Detect which cell encompasses the target text, then output its [X, Y] center coordinate. 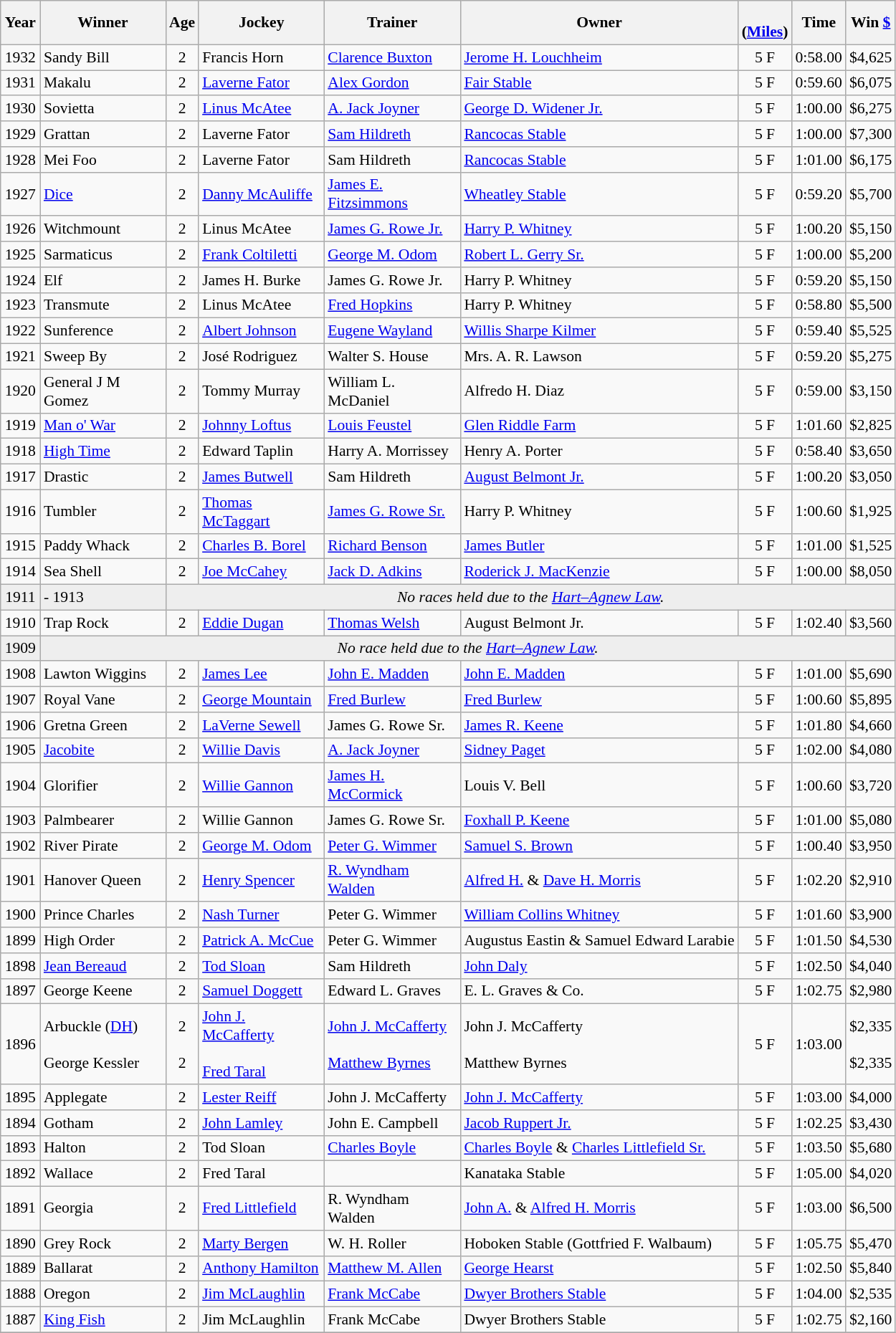
$6,275 [870, 109]
Fred Littlefield [261, 1208]
Thomas McTaggart [261, 512]
$1,525 [870, 546]
1921 [20, 357]
Albert Johnson [261, 331]
Sarmaticus [103, 254]
1926 [20, 229]
Joe McCahey [261, 572]
River Pirate [103, 846]
Fred Taral [261, 1174]
1915 [20, 546]
1919 [20, 426]
1923 [20, 305]
1906 [20, 725]
1928 [20, 160]
1895 [20, 1097]
John Daly [599, 966]
Robert L. Gerry Sr. [599, 254]
1890 [20, 1243]
1901 [20, 880]
Owner [599, 23]
$5,700 [870, 193]
$5,690 [870, 674]
Harry A. Morrissey [392, 451]
Marty Bergen [261, 1243]
1:02.40 [819, 623]
$3,650 [870, 451]
1931 [20, 83]
Thomas Welsh [392, 623]
Fair Stable [599, 83]
John E. Campbell [392, 1123]
1916 [20, 512]
Henry A. Porter [599, 451]
George Hearst [599, 1268]
John J. McCaffertyFred Taral [261, 1044]
1927 [20, 193]
$5,500 [870, 305]
Matthew M. Allen [392, 1268]
22 [182, 1044]
1893 [20, 1148]
1914 [20, 572]
Charles Boyle & Charles Littlefield Sr. [599, 1148]
Alex Gordon [392, 83]
George Keene [103, 991]
Lawton Wiggins [103, 674]
William Collins Whitney [599, 915]
General J M Gomez [103, 391]
1910 [20, 623]
James Butwell [261, 477]
George D. Widener Jr. [599, 109]
Augustus Eastin & Samuel Edward Larabie [599, 940]
1898 [20, 966]
0:58.40 [819, 451]
Elf [103, 280]
Francis Horn [261, 57]
Sandy Bill [103, 57]
Jacob Ruppert Jr. [599, 1123]
1904 [20, 785]
1:02.20 [819, 880]
Georgia [103, 1208]
1920 [20, 391]
1907 [20, 699]
Oregon [103, 1294]
$5,470 [870, 1243]
Mei Foo [103, 160]
Johnny Loftus [261, 426]
Hoboken Stable (Gottfried F. Walbaum) [599, 1243]
$3,430 [870, 1123]
$4,080 [870, 750]
1911 [20, 598]
(Miles) [766, 23]
Sweep By [103, 357]
Tommy Murray [261, 391]
1:01.80 [819, 725]
Foxhall P. Keene [599, 820]
No races held due to the Hart–Agnew Law. [530, 598]
$4,625 [870, 57]
Gotham [103, 1123]
$4,530 [870, 940]
1:05.00 [819, 1174]
$8,050 [870, 572]
1889 [20, 1268]
Transmute [103, 305]
William L. McDaniel [392, 391]
Sidney Paget [599, 750]
1918 [20, 451]
Samuel S. Brown [599, 846]
James E. Fitzsimmons [392, 193]
Louis V. Bell [599, 785]
Applegate [103, 1097]
Gretna Green [103, 725]
1908 [20, 674]
Wheatley Stable [599, 193]
Lester Reiff [261, 1097]
1922 [20, 331]
1902 [20, 846]
$4,040 [870, 966]
Witchmount [103, 229]
1909 [20, 649]
1891 [20, 1208]
Edward L. Graves [392, 991]
1905 [20, 750]
No race held due to the Hart–Agnew Law. [468, 649]
1899 [20, 940]
0:58.00 [819, 57]
$4,000 [870, 1097]
Fred Hopkins [392, 305]
John Lamley [261, 1123]
Jerome H. Louchheim [599, 57]
$2,910 [870, 880]
1932 [20, 57]
$3,150 [870, 391]
$4,660 [870, 725]
$2,825 [870, 426]
$5,840 [870, 1268]
W. H. Roller [392, 1243]
Danny McAuliffe [261, 193]
1900 [20, 915]
George Mountain [261, 699]
$6,500 [870, 1208]
Eddie Dugan [261, 623]
1929 [20, 134]
1888 [20, 1294]
$5,895 [870, 699]
Henry Spencer [261, 880]
Charles Boyle [392, 1148]
1896 [20, 1044]
$5,525 [870, 331]
Tumbler [103, 512]
José Rodriguez [261, 357]
1930 [20, 109]
$2,160 [870, 1320]
Sovietta [103, 109]
Kanataka Stable [599, 1174]
Win $ [870, 23]
$5,080 [870, 820]
Trap Rock [103, 623]
$4,020 [870, 1174]
Hanover Queen [103, 880]
$2,980 [870, 991]
Louis Feustel [392, 426]
Age [182, 23]
1:00.40 [819, 846]
Nash Turner [261, 915]
1:03.50 [819, 1148]
Sea Shell [103, 572]
Clarence Buxton [392, 57]
$3,720 [870, 785]
Patrick A. McCue [261, 940]
Man o' War [103, 426]
1:02.25 [819, 1123]
James H. McCormick [392, 785]
Year [20, 23]
Halton [103, 1148]
$2,335$2,335 [870, 1044]
Trainer [392, 23]
Edward Taplin [261, 451]
Walter S. House [392, 357]
$3,560 [870, 623]
Time [819, 23]
Willis Sharpe Kilmer [599, 331]
$6,175 [870, 160]
$2,535 [870, 1294]
1887 [20, 1320]
Jack D. Adkins [392, 572]
$5,200 [870, 254]
Glorifier [103, 785]
Jacobite [103, 750]
Arbuckle (DH)George Kessler [103, 1044]
0:59.00 [819, 391]
Sunference [103, 331]
$5,680 [870, 1148]
1:05.75 [819, 1243]
$3,950 [870, 846]
$7,300 [870, 134]
Roderick J. MacKenzie [599, 572]
LaVerne Sewell [261, 725]
Alfred H. & Dave H. Morris [599, 880]
- 1913 [103, 598]
Willie Davis [261, 750]
James R. Keene [599, 725]
1:01.50 [819, 940]
$3,900 [870, 915]
1897 [20, 991]
1924 [20, 280]
Wallace [103, 1174]
$1,925 [870, 512]
Paddy Whack [103, 546]
$3,050 [870, 477]
Frank Coltiletti [261, 254]
John A. & Alfred H. Morris [599, 1208]
Grattan [103, 134]
Richard Benson [392, 546]
Royal Vane [103, 699]
Jockey [261, 23]
1892 [20, 1174]
1925 [20, 254]
Ballarat [103, 1268]
Grey Rock [103, 1243]
High Time [103, 451]
King Fish [103, 1320]
Mrs. A. R. Lawson [599, 357]
1903 [20, 820]
Alfredo H. Diaz [599, 391]
Palmbearer [103, 820]
Drastic [103, 477]
$6,075 [870, 83]
0:59.60 [819, 83]
Makalu [103, 83]
Charles B. Borel [261, 546]
1:04.00 [819, 1294]
Eugene Wayland [392, 331]
James Butler [599, 546]
1917 [20, 477]
Prince Charles [103, 915]
E. L. Graves & Co. [599, 991]
James Lee [261, 674]
Winner [103, 23]
1894 [20, 1123]
Anthony Hamilton [261, 1268]
Jean Bereaud [103, 966]
Samuel Doggett [261, 991]
$5,275 [870, 357]
High Order [103, 940]
Dice [103, 193]
1:02.00 [819, 750]
0:58.80 [819, 305]
James H. Burke [261, 280]
0:59.40 [819, 331]
Glen Riddle Farm [599, 426]
